Provide the [x, y] coordinate of the cell's center where the given text is located.  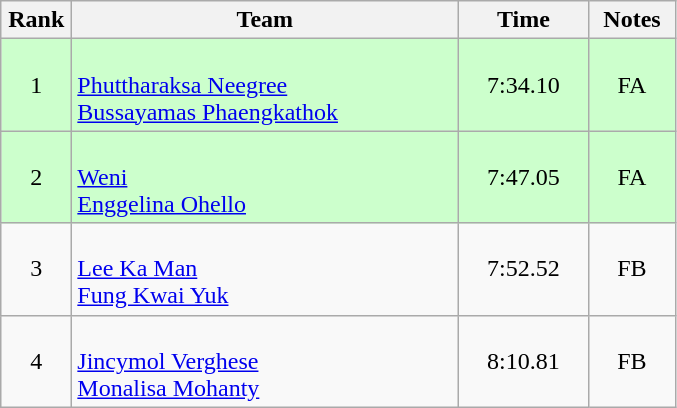
Team [265, 20]
Jincymol VergheseMonalisa Mohanty [265, 361]
Notes [632, 20]
7:47.05 [524, 177]
WeniEnggelina Ohello [265, 177]
Lee Ka ManFung Kwai Yuk [265, 269]
8:10.81 [524, 361]
7:34.10 [524, 85]
4 [36, 361]
Phuttharaksa NeegreeBussayamas Phaengkathok [265, 85]
3 [36, 269]
Time [524, 20]
1 [36, 85]
Rank [36, 20]
2 [36, 177]
7:52.52 [524, 269]
